From the cell containing the given text, extract its center point as (x, y) coordinate. 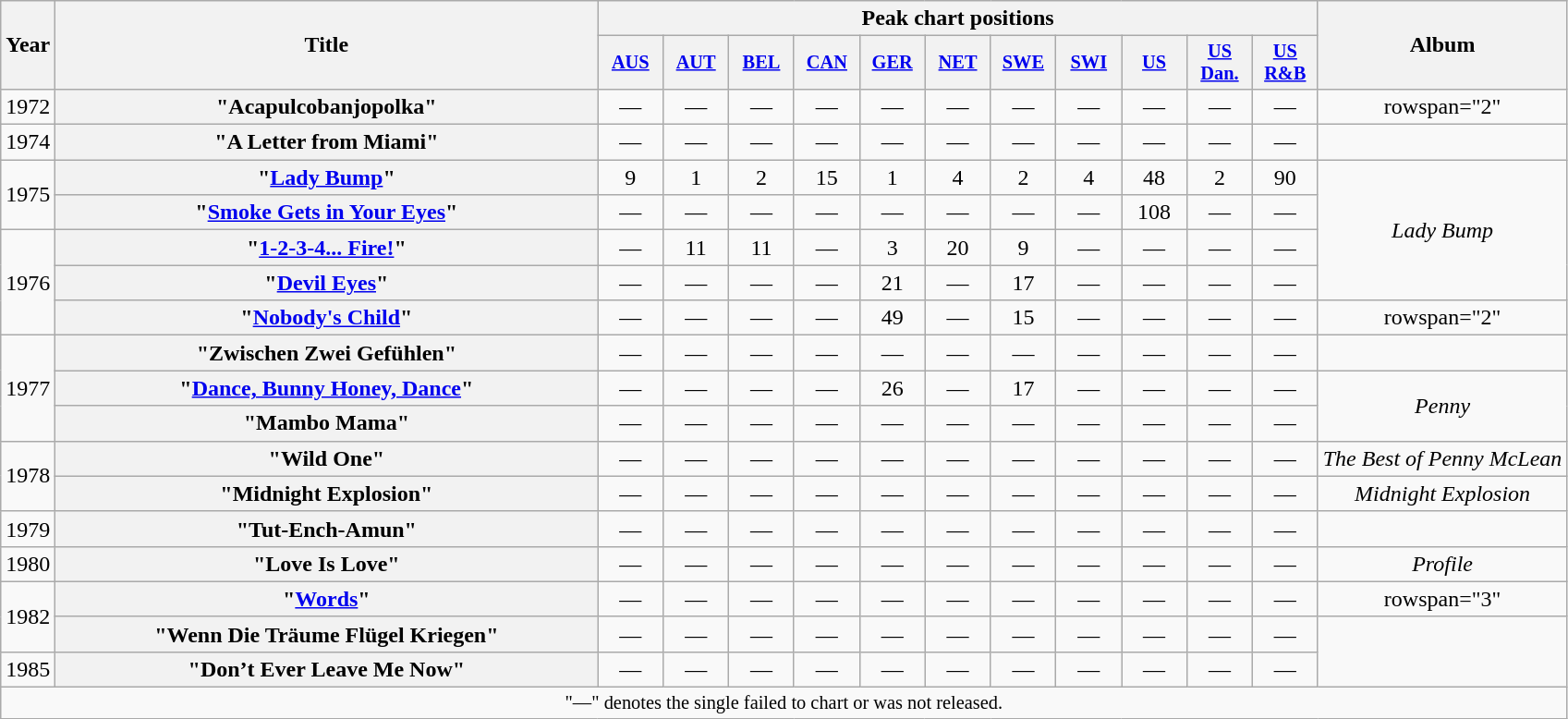
NET (957, 63)
1980 (28, 564)
rowspan="3" (1442, 599)
"Wild One" (327, 458)
"Acapulcobanjopolka" (327, 106)
CAN (826, 63)
48 (1155, 177)
49 (893, 318)
"Nobody's Child" (327, 318)
US Dan. (1220, 63)
"Smoke Gets in Your Eyes" (327, 213)
1974 (28, 142)
20 (957, 248)
108 (1155, 213)
1985 (28, 669)
Peak chart positions (957, 18)
21 (893, 283)
1975 (28, 195)
"Midnight Explosion" (327, 494)
1976 (28, 283)
Title (327, 45)
1977 (28, 388)
"Zwischen Zwei Gefühlen" (327, 353)
1982 (28, 616)
BEL (761, 63)
Album (1442, 45)
"Words" (327, 599)
GER (893, 63)
AUS (630, 63)
"1-2-3-4... Fire!" (327, 248)
"Love Is Love" (327, 564)
"Tut-Ench-Amun" (327, 529)
SWE (1024, 63)
26 (893, 388)
Profile (1442, 564)
Year (28, 45)
"Dance, Bunny Honey, Dance" (327, 388)
"Mambo Mama" (327, 423)
US R&B (1284, 63)
"Lady Bump" (327, 177)
1979 (28, 529)
Midnight Explosion (1442, 494)
US (1155, 63)
"Wenn Die Träume Flügel Kriegen" (327, 634)
3 (893, 248)
1978 (28, 476)
Penny (1442, 406)
"Devil Eyes" (327, 283)
Lady Bump (1442, 230)
AUT (697, 63)
"Don’t Ever Leave Me Now" (327, 669)
1972 (28, 106)
90 (1284, 177)
SWI (1088, 63)
"A Letter from Miami" (327, 142)
"—" denotes the single failed to chart or was not released. (784, 703)
The Best of Penny McLean (1442, 458)
